Capture the cell that displays the provided text and extract its (X, Y) central coordinate. 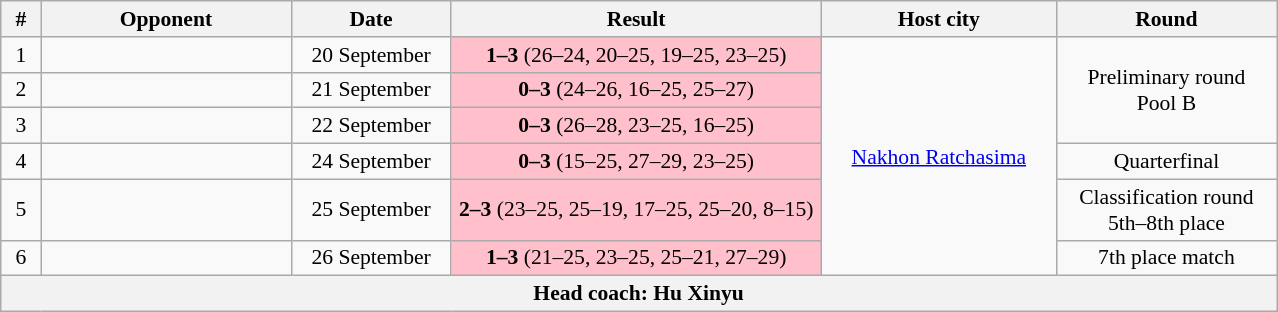
# (21, 19)
3 (21, 126)
Opponent (166, 19)
25 September (371, 210)
0–3 (26–28, 23–25, 16–25) (636, 126)
Head coach: Hu Xinyu (639, 294)
6 (21, 258)
Preliminary roundPool B (1166, 90)
Round (1166, 19)
2 (21, 90)
7th place match (1166, 258)
Nakhon Ratchasima (938, 156)
Quarterfinal (1166, 162)
4 (21, 162)
0–3 (24–26, 16–25, 25–27) (636, 90)
22 September (371, 126)
1 (21, 55)
0–3 (15–25, 27–29, 23–25) (636, 162)
2–3 (23–25, 25–19, 17–25, 25–20, 8–15) (636, 210)
Result (636, 19)
Date (371, 19)
20 September (371, 55)
Host city (938, 19)
1–3 (26–24, 20–25, 19–25, 23–25) (636, 55)
5 (21, 210)
Classification round5th–8th place (1166, 210)
26 September (371, 258)
1–3 (21–25, 23–25, 25–21, 27–29) (636, 258)
24 September (371, 162)
21 September (371, 90)
